Pinpoint the cell where the given text exists, returning its [X, Y] midpoint coordinate. 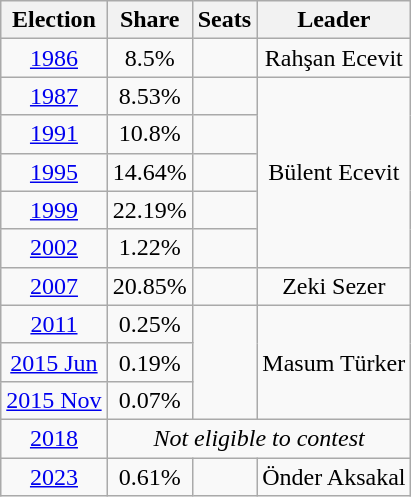
Seats [224, 20]
10.8% [150, 134]
0.25% [150, 324]
2018 [54, 438]
0.61% [150, 477]
1.22% [150, 248]
2011 [54, 324]
2007 [54, 286]
Bülent Ecevit [334, 172]
2015 Nov [54, 400]
0.07% [150, 400]
2015 Jun [54, 362]
Not eligible to contest [259, 438]
0.19% [150, 362]
22.19% [150, 210]
Masum Türker [334, 362]
14.64% [150, 172]
Election [54, 20]
1995 [54, 172]
1999 [54, 210]
Zeki Sezer [334, 286]
2002 [54, 248]
2023 [54, 477]
8.5% [150, 58]
1986 [54, 58]
20.85% [150, 286]
Önder Aksakal [334, 477]
1991 [54, 134]
8.53% [150, 96]
Leader [334, 20]
Share [150, 20]
Rahşan Ecevit [334, 58]
1987 [54, 96]
